Find where the given text appears and provide that cell's center as (x, y) coordinate. 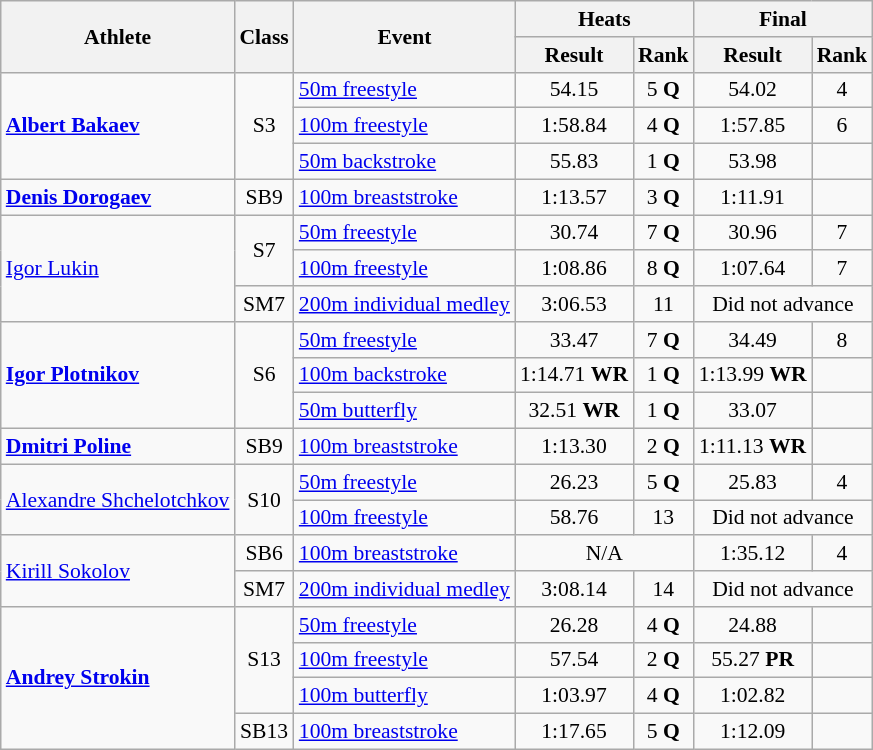
SB13 (264, 732)
1:02.82 (753, 696)
Albert Bakaev (118, 126)
3:08.14 (574, 589)
Event (404, 36)
1:03.97 (574, 696)
53.98 (753, 162)
55.27 PR (753, 660)
Andrey Strokin (118, 678)
S6 (264, 376)
Dmitri Poline (118, 447)
58.76 (574, 518)
Athlete (118, 36)
Alexandre Shchelotchkov (118, 500)
100m backstroke (404, 375)
8 Q (664, 269)
1:11.13 WR (753, 447)
14 (664, 589)
6 (842, 126)
57.54 (574, 660)
54.15 (574, 90)
33.07 (753, 411)
1:13.99 WR (753, 375)
1:13.30 (574, 447)
30.74 (574, 233)
34.49 (753, 340)
33.47 (574, 340)
Denis Dorogaev (118, 197)
1:14.71 WR (574, 375)
54.02 (753, 90)
3:06.53 (574, 304)
8 (842, 340)
24.88 (753, 625)
26.23 (574, 482)
1:17.65 (574, 732)
S13 (264, 660)
Final (784, 19)
1:07.64 (753, 269)
25.83 (753, 482)
Igor Lukin (118, 268)
100m butterfly (404, 696)
55.83 (574, 162)
1:13.57 (574, 197)
Heats (604, 19)
50m butterfly (404, 411)
3 Q (664, 197)
1:11.91 (753, 197)
1:57.85 (753, 126)
Igor Plotnikov (118, 376)
50m backstroke (404, 162)
N/A (604, 554)
1:12.09 (753, 732)
11 (664, 304)
SB6 (264, 554)
26.28 (574, 625)
32.51 WR (574, 411)
30.96 (753, 233)
1:35.12 (753, 554)
13 (664, 518)
Class (264, 36)
Kirill Sokolov (118, 572)
S7 (264, 250)
1:58.84 (574, 126)
S10 (264, 500)
S3 (264, 126)
1:08.86 (574, 269)
